Find where the given text appears and provide that cell's center as [x, y] coordinate. 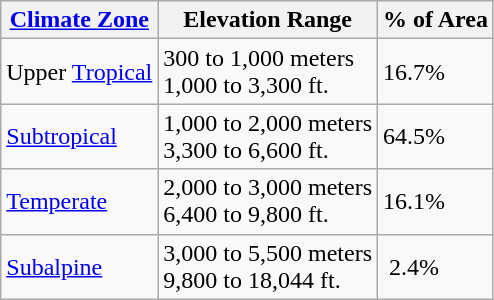
Upper Tropical [80, 72]
64.5% [436, 136]
2.4% [436, 266]
Temperate [80, 202]
Subalpine [80, 266]
3,000 to 5,500 meters9,800 to 18,044 ft. [268, 266]
Elevation Range [268, 20]
Climate Zone [80, 20]
2,000 to 3,000 meters6,400 to 9,800 ft. [268, 202]
300 to 1,000 meters1,000 to 3,300 ft. [268, 72]
1,000 to 2,000 meters3,300 to 6,600 ft. [268, 136]
16.7% [436, 72]
Subtropical [80, 136]
% of Area [436, 20]
16.1% [436, 202]
